From the cell containing the given text, extract its center point as [X, Y] coordinate. 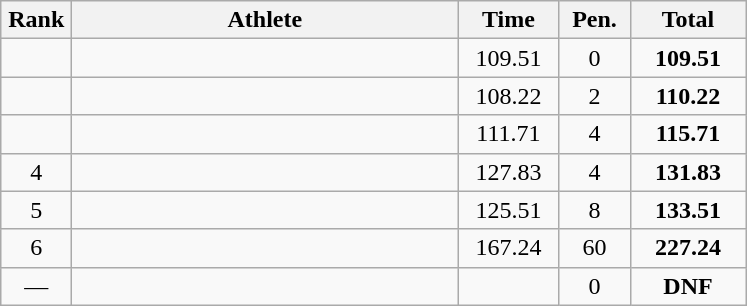
125.51 [508, 210]
Athlete [265, 20]
227.24 [688, 248]
Total [688, 20]
60 [594, 248]
8 [594, 210]
108.22 [508, 96]
Pen. [594, 20]
2 [594, 96]
— [36, 286]
111.71 [508, 134]
DNF [688, 286]
5 [36, 210]
133.51 [688, 210]
167.24 [508, 248]
Rank [36, 20]
Time [508, 20]
6 [36, 248]
110.22 [688, 96]
115.71 [688, 134]
131.83 [688, 172]
127.83 [508, 172]
